Detect which cell encompasses the target text, then output its [x, y] center coordinate. 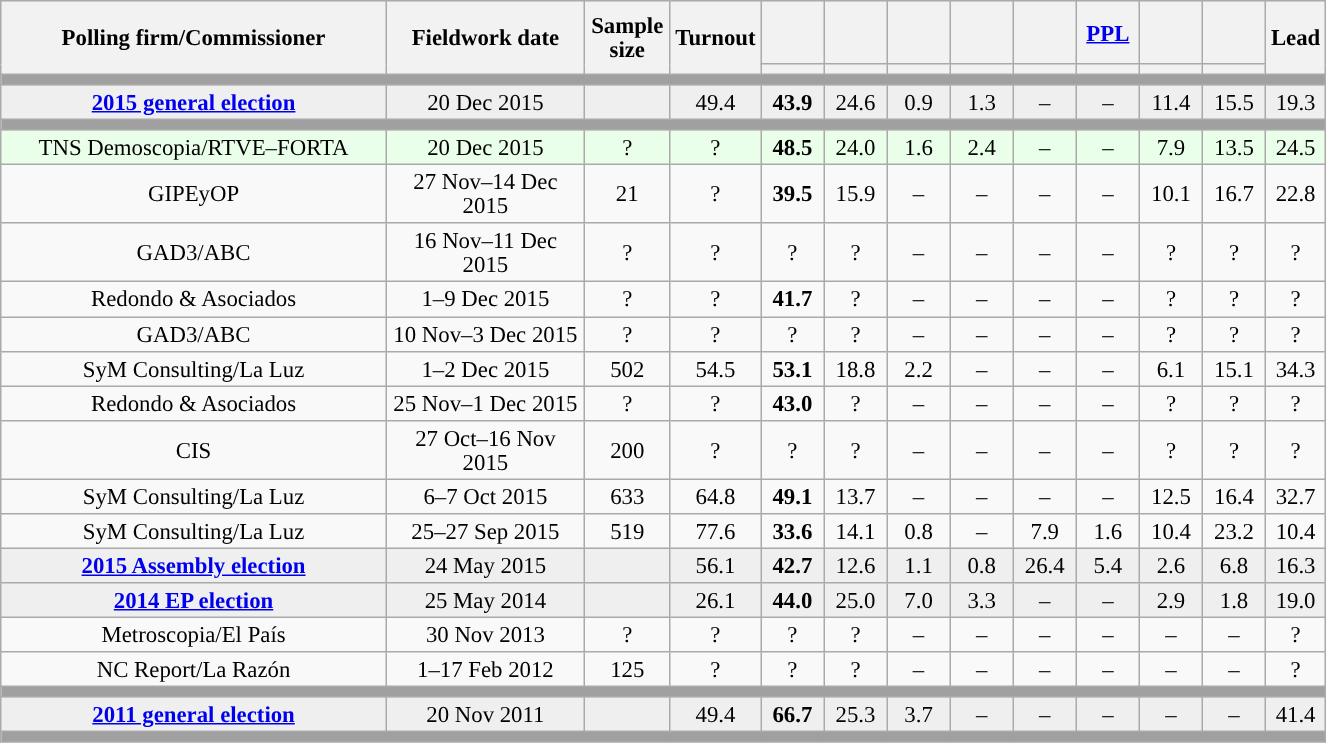
10.1 [1170, 194]
2011 general election [194, 714]
16.4 [1234, 496]
6–7 Oct 2015 [485, 496]
54.5 [716, 368]
19.0 [1296, 600]
2015 general election [194, 102]
25.3 [856, 714]
1.1 [918, 566]
18.8 [856, 368]
25 Nov–1 Dec 2015 [485, 404]
16.3 [1296, 566]
49.1 [792, 496]
7.0 [918, 600]
5.4 [1108, 566]
GIPEyOP [194, 194]
41.4 [1296, 714]
15.5 [1234, 102]
27 Oct–16 Nov 2015 [485, 450]
2.2 [918, 368]
16.7 [1234, 194]
77.6 [716, 532]
16 Nov–11 Dec 2015 [485, 254]
13.7 [856, 496]
20 Nov 2011 [485, 714]
56.1 [716, 566]
53.1 [792, 368]
66.7 [792, 714]
1.3 [982, 102]
CIS [194, 450]
24 May 2015 [485, 566]
TNS Demoscopia/RTVE–FORTA [194, 148]
11.4 [1170, 102]
30 Nov 2013 [485, 634]
Lead [1296, 38]
NC Report/La Razón [194, 670]
24.5 [1296, 148]
2.6 [1170, 566]
12.5 [1170, 496]
24.0 [856, 148]
125 [627, 670]
25 May 2014 [485, 600]
26.4 [1044, 566]
1–9 Dec 2015 [485, 300]
633 [627, 496]
Fieldwork date [485, 38]
2015 Assembly election [194, 566]
32.7 [1296, 496]
2.9 [1170, 600]
42.7 [792, 566]
23.2 [1234, 532]
25–27 Sep 2015 [485, 532]
43.0 [792, 404]
502 [627, 368]
Polling firm/Commissioner [194, 38]
2.4 [982, 148]
15.9 [856, 194]
64.8 [716, 496]
10 Nov–3 Dec 2015 [485, 334]
3.7 [918, 714]
1–2 Dec 2015 [485, 368]
6.1 [1170, 368]
519 [627, 532]
33.6 [792, 532]
19.3 [1296, 102]
1.8 [1234, 600]
Metroscopia/El País [194, 634]
22.8 [1296, 194]
44.0 [792, 600]
41.7 [792, 300]
43.9 [792, 102]
48.5 [792, 148]
39.5 [792, 194]
26.1 [716, 600]
3.3 [982, 600]
200 [627, 450]
15.1 [1234, 368]
2014 EP election [194, 600]
14.1 [856, 532]
1–17 Feb 2012 [485, 670]
24.6 [856, 102]
0.9 [918, 102]
Turnout [716, 38]
Sample size [627, 38]
21 [627, 194]
PPL [1108, 32]
12.6 [856, 566]
6.8 [1234, 566]
27 Nov–14 Dec 2015 [485, 194]
25.0 [856, 600]
34.3 [1296, 368]
13.5 [1234, 148]
